Provide the (x, y) coordinate of the cell's center where the given text is located.  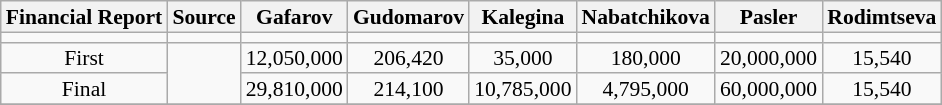
Rodimtseva (882, 16)
35,000 (522, 58)
Nabatchikova (645, 16)
4,795,000 (645, 90)
10,785,000 (522, 90)
180,000 (645, 58)
Source (204, 16)
20,000,000 (768, 58)
Kalegina (522, 16)
Financial Report (84, 16)
Final (84, 90)
Gafarov (294, 16)
Gudomarov (408, 16)
12,050,000 (294, 58)
29,810,000 (294, 90)
206,420 (408, 58)
First (84, 58)
Pasler (768, 16)
214,100 (408, 90)
60,000,000 (768, 90)
